Capture the cell that displays the provided text and extract its (x, y) central coordinate. 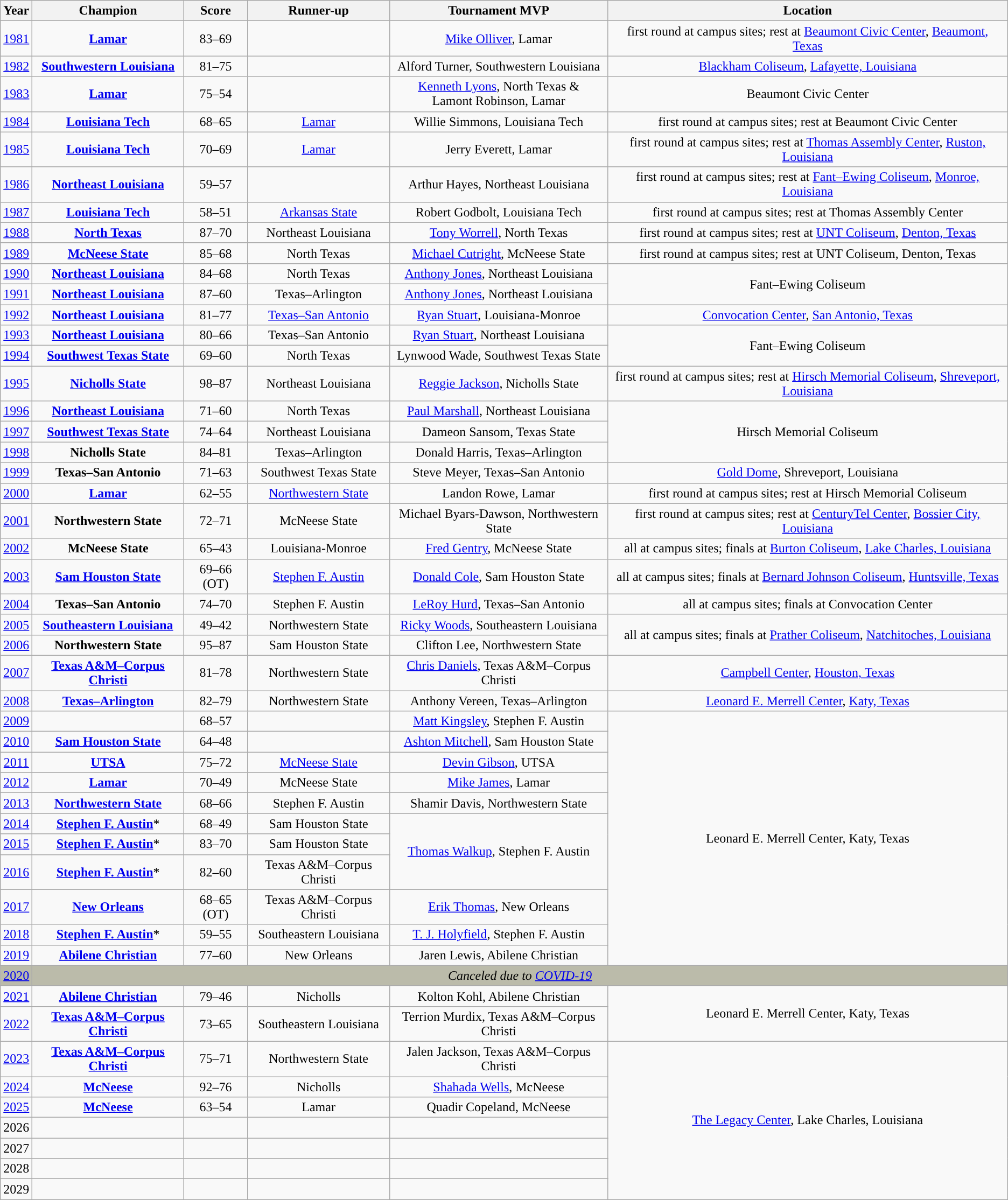
first round at campus sites; rest at Hirsch Memorial Coliseum, Shreveport, Louisiana (808, 383)
Ricky Woods, Southeastern Louisiana (499, 624)
85–68 (215, 253)
2029 (16, 1189)
Tony Worrell, North Texas (499, 233)
2013 (16, 803)
2001 (16, 521)
81–75 (215, 66)
Campbell Center, Houston, Texas (808, 673)
Reggie Jackson, Nicholls State (499, 383)
70–69 (215, 150)
Kolton Kohl, Abilene Christian (499, 996)
1986 (16, 184)
Landon Rowe, Lamar (499, 493)
74–64 (215, 432)
Shamir Davis, Northwestern State (499, 803)
Paul Marshall, Northeast Louisiana (499, 411)
92–76 (215, 1087)
81–78 (215, 673)
Mike Olliver, Lamar (499, 39)
Arthur Hayes, Northeast Louisiana (499, 184)
2028 (16, 1169)
82–60 (215, 872)
87–70 (215, 233)
2024 (16, 1087)
1994 (16, 356)
68–57 (215, 721)
75–72 (215, 762)
Terrion Murdix, Texas A&M–Corpus Christi (499, 1024)
UTSA (108, 762)
Robert Godbolt, Louisiana Tech (499, 212)
2012 (16, 783)
Donald Cole, Sam Houston State (499, 576)
2006 (16, 645)
1985 (16, 150)
Erik Thomas, New Orleans (499, 907)
first round at campus sites; rest at Beaumont Civic Center (808, 122)
2019 (16, 955)
1998 (16, 452)
all at campus sites; finals at Prather Coliseum, Natchitoches, Louisiana (808, 635)
80–66 (215, 335)
Ryan Stuart, Northeast Louisiana (499, 335)
75–54 (215, 94)
1992 (16, 315)
1993 (16, 335)
Chris Daniels, Texas A&M–Corpus Christi (499, 673)
Quadir Copeland, McNeese (499, 1107)
1997 (16, 432)
all at campus sites; finals at Convocation Center (808, 604)
Fred Gentry, McNeese State (499, 549)
2010 (16, 742)
59–55 (215, 935)
2004 (16, 604)
Jerry Everett, Lamar (499, 150)
Beaumont Civic Center (808, 94)
2026 (16, 1128)
Jalen Jackson, Texas A&M–Corpus Christi (499, 1058)
Runner-up (318, 11)
84–68 (215, 273)
68–65 (215, 122)
2009 (16, 721)
Lynwood Wade, Southwest Texas State (499, 356)
1982 (16, 66)
98–87 (215, 383)
58–51 (215, 212)
2027 (16, 1148)
Steve Meyer, Texas–San Antonio (499, 473)
83–70 (215, 844)
70–49 (215, 783)
49–42 (215, 624)
Louisiana-Monroe (318, 549)
62–55 (215, 493)
2000 (16, 493)
first round at campus sites; rest at Thomas Assembly Center, Ruston, Louisiana (808, 150)
Clifton Lee, Northwestern State (499, 645)
Hirsch Memorial Coliseum (808, 432)
68–49 (215, 824)
Champion (108, 11)
71–60 (215, 411)
2003 (16, 576)
2011 (16, 762)
Ashton Mitchell, Sam Houston State (499, 742)
1991 (16, 294)
Michael Cutright, McNeese State (499, 253)
Blackham Coliseum, Lafayette, Louisiana (808, 66)
68–66 (215, 803)
2008 (16, 700)
75–71 (215, 1058)
Mike James, Lamar (499, 783)
The Legacy Center, Lake Charles, Louisiana (808, 1120)
72–71 (215, 521)
Anthony Vereen, Texas–Arlington (499, 700)
2007 (16, 673)
Year (16, 11)
2005 (16, 624)
Kenneth Lyons, North Texas &Lamont Robinson, Lamar (499, 94)
59–57 (215, 184)
2002 (16, 549)
2015 (16, 844)
1995 (16, 383)
Score (215, 11)
Arkansas State (318, 212)
2023 (16, 1058)
87–60 (215, 294)
79–46 (215, 996)
1981 (16, 39)
65–43 (215, 549)
Convocation Center, San Antonio, Texas (808, 315)
Tournament MVP (499, 11)
1996 (16, 411)
1999 (16, 473)
first round at campus sites; rest at CenturyTel Center, Bossier City, Louisiana (808, 521)
first round at campus sites; rest at Thomas Assembly Center (808, 212)
1987 (16, 212)
Thomas Walkup, Stephen F. Austin (499, 852)
first round at campus sites; rest at Beaumont Civic Center, Beaumont, Texas (808, 39)
77–60 (215, 955)
first round at campus sites; rest at Fant–Ewing Coliseum, Monroe, Louisiana (808, 184)
69–60 (215, 356)
81–77 (215, 315)
1990 (16, 273)
2016 (16, 872)
all at campus sites; finals at Burton Coliseum, Lake Charles, Louisiana (808, 549)
Shahada Wells, McNeese (499, 1087)
T. J. Holyfield, Stephen F. Austin (499, 935)
2021 (16, 996)
95–87 (215, 645)
Willie Simmons, Louisiana Tech (499, 122)
71–63 (215, 473)
2014 (16, 824)
Alford Turner, Southwestern Louisiana (499, 66)
1984 (16, 122)
74–70 (215, 604)
Southwestern Louisiana (108, 66)
2025 (16, 1107)
1989 (16, 253)
first round at campus sites; rest at Hirsch Memorial Coliseum (808, 493)
69–66 (OT) (215, 576)
64–48 (215, 742)
Ryan Stuart, Louisiana-Monroe (499, 315)
2017 (16, 907)
63–54 (215, 1107)
Michael Byars-Dawson, Northwestern State (499, 521)
LeRoy Hurd, Texas–San Antonio (499, 604)
84–81 (215, 452)
Devin Gibson, UTSA (499, 762)
Donald Harris, Texas–Arlington (499, 452)
2020 (16, 976)
1988 (16, 233)
68–65 (OT) (215, 907)
Canceled due to COVID-19 (520, 976)
Jaren Lewis, Abilene Christian (499, 955)
1983 (16, 94)
83–69 (215, 39)
2022 (16, 1024)
Gold Dome, Shreveport, Louisiana (808, 473)
Location (808, 11)
Matt Kingsley, Stephen F. Austin (499, 721)
82–79 (215, 700)
2018 (16, 935)
Dameon Sansom, Texas State (499, 432)
all at campus sites; finals at Bernard Johnson Coliseum, Huntsville, Texas (808, 576)
73–65 (215, 1024)
